Identify which cell holds the provided text, then report its (X, Y) central coordinate. 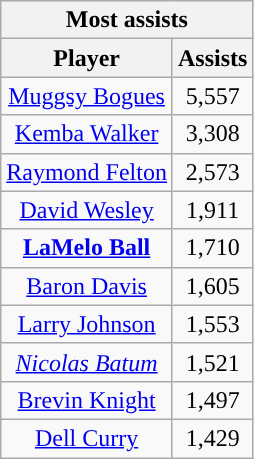
Most assists (127, 20)
Dell Curry (87, 438)
2,573 (212, 172)
5,557 (212, 96)
David Wesley (87, 210)
1,553 (212, 324)
Player (87, 58)
1,429 (212, 438)
1,911 (212, 210)
Baron Davis (87, 286)
Kemba Walker (87, 134)
LaMelo Ball (87, 248)
Nicolas Batum (87, 362)
Larry Johnson (87, 324)
Assists (212, 58)
1,497 (212, 400)
3,308 (212, 134)
Brevin Knight (87, 400)
Raymond Felton (87, 172)
Muggsy Bogues (87, 96)
1,605 (212, 286)
1,710 (212, 248)
1,521 (212, 362)
